Find where the given text appears and provide that cell's center as [X, Y] coordinate. 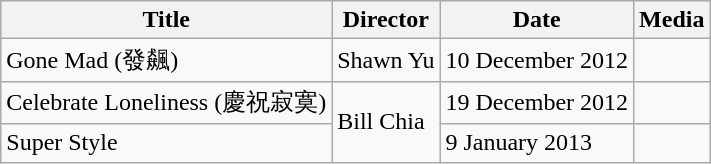
19 December 2012 [537, 102]
Title [166, 20]
10 December 2012 [537, 60]
Director [386, 20]
Gone Mad (發飆) [166, 60]
Shawn Yu [386, 60]
Media [672, 20]
Date [537, 20]
Bill Chia [386, 122]
Super Style [166, 143]
Celebrate Loneliness (慶祝寂寞) [166, 102]
9 January 2013 [537, 143]
